Pinpoint the cell where the given text exists, returning its (X, Y) midpoint coordinate. 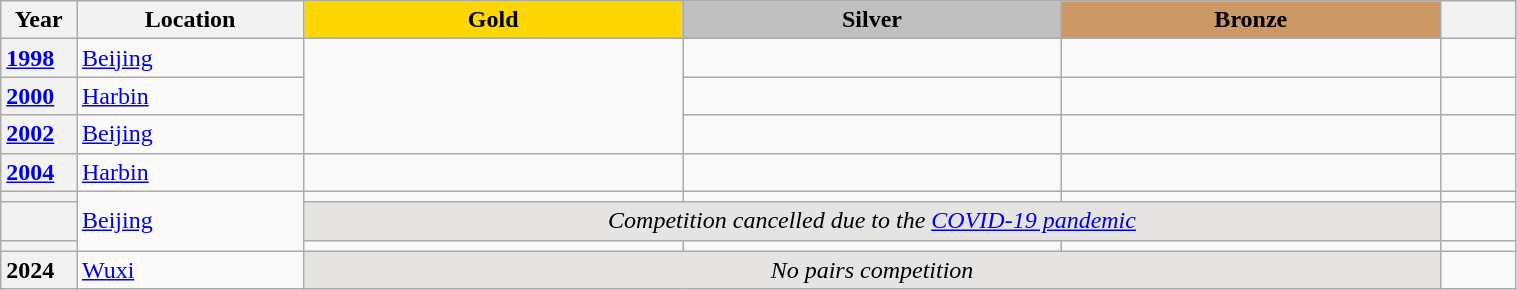
2002 (39, 134)
1998 (39, 58)
Bronze (1250, 20)
Year (39, 20)
Wuxi (190, 270)
2024 (39, 270)
Location (190, 20)
2004 (39, 172)
Competition cancelled due to the COVID-19 pandemic (872, 221)
Silver (872, 20)
Gold (494, 20)
No pairs competition (872, 270)
2000 (39, 96)
